For the text-containing cell, return its midpoint in [X, Y] coordinate format. 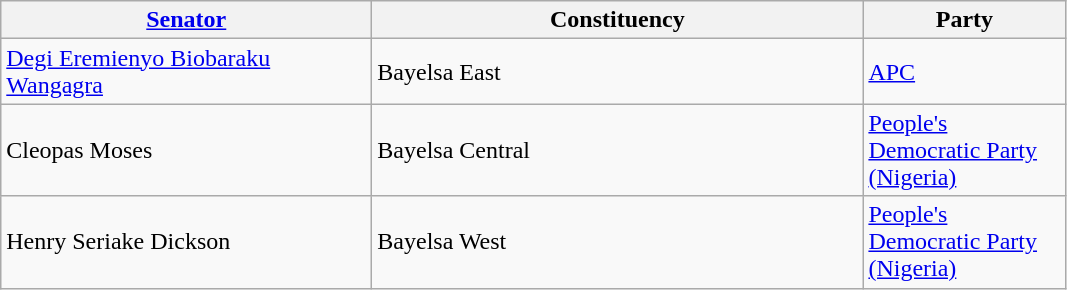
Degi Eremienyo Biobaraku Wangagra [186, 72]
Party [964, 20]
APC [964, 72]
Bayelsa West [618, 242]
Constituency [618, 20]
Bayelsa Central [618, 150]
Henry Seriake Dickson [186, 242]
Bayelsa East [618, 72]
Cleopas Moses [186, 150]
Senator [186, 20]
